Detect which cell encompasses the target text, then output its (x, y) center coordinate. 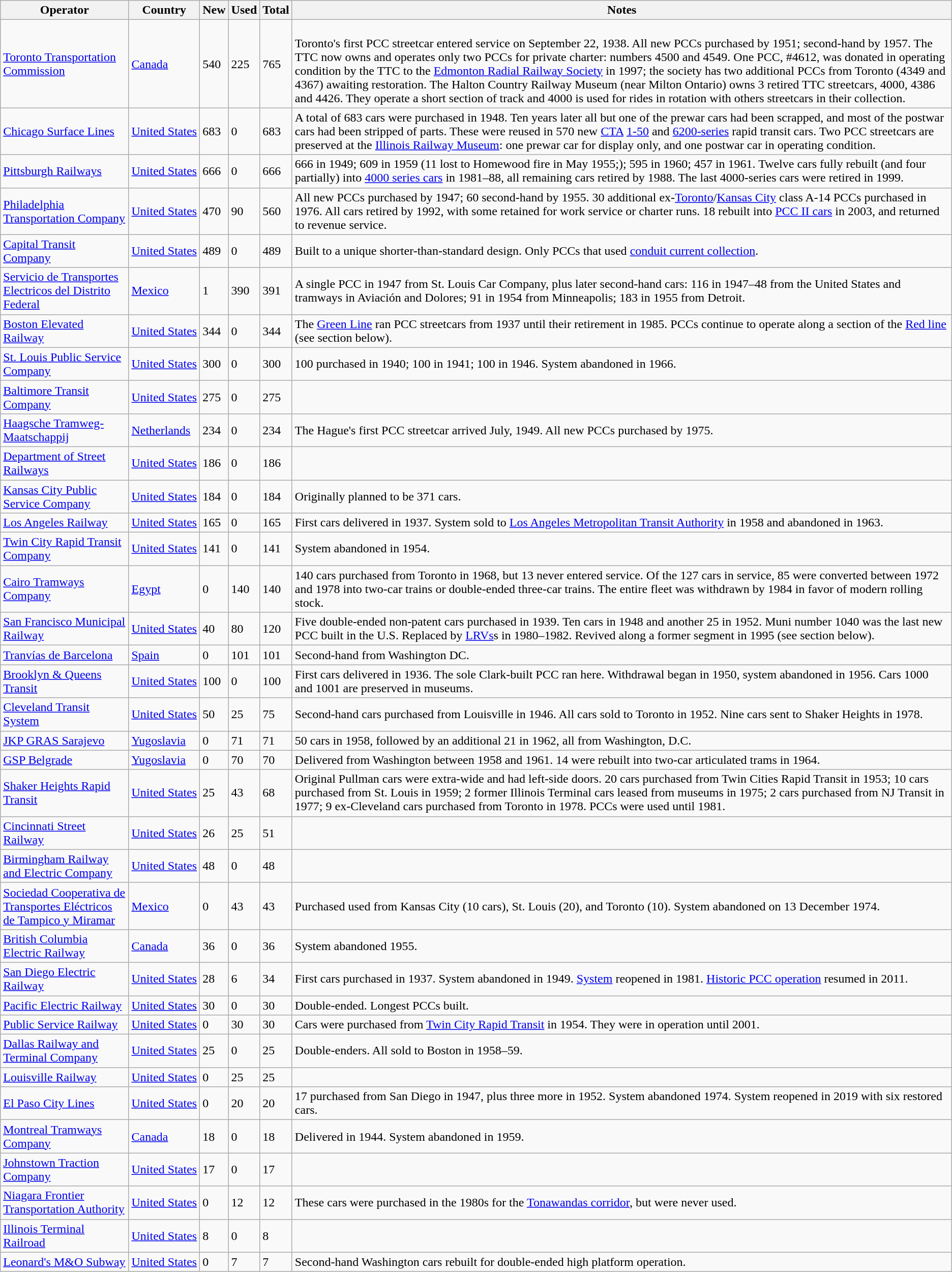
26 (214, 833)
St. Louis Public Service Company (65, 364)
The Hague's first PCC streetcar arrived July, 1949. All new PCCs purchased by 1975. (621, 430)
First cars purchased in 1937. System abandoned in 1949. System reopened in 1981. Historic PCC operation resumed in 2011. (621, 979)
First cars delivered in 1937. System sold to Los Angeles Metropolitan Transit Authority in 1958 and abandoned in 1963. (621, 523)
Haagsche Tramweg-Maatschappij (65, 430)
Capital Transit Company (65, 251)
17 purchased from San Diego in 1947, plus three more in 1952. System abandoned 1974. System reopened in 2019 with six restored cars. (621, 1104)
Netherlands (164, 430)
Toronto Transportation Commission (65, 64)
El Paso City Lines (65, 1104)
Boston Elevated Railway (65, 331)
Kansas City Public Service Company (65, 496)
Delivered in 1944. System abandoned in 1959. (621, 1136)
40 (214, 629)
Twin City Rapid Transit Company (65, 549)
Sociedad Cooperativa de Transportes Eléctricos de Tampico y Miramar (65, 906)
120 (276, 629)
90 (244, 211)
Tranvías de Barcelona (65, 655)
Built to a unique shorter-than-standard design. Only PCCs that used conduit current collection. (621, 251)
80 (244, 629)
34 (276, 979)
560 (276, 211)
1 (214, 291)
28 (214, 979)
Second-hand cars purchased from Louisville in 1946. All cars sold to Toronto in 1952. Nine cars sent to Shaker Heights in 1978. (621, 714)
Leonard's M&O Subway (65, 1262)
Montreal Tramways Company (65, 1136)
Pacific Electric Railway (65, 1005)
San Diego Electric Railway (65, 979)
Illinois Terminal Railroad (65, 1236)
Shaker Heights Rapid Transit (65, 793)
Delivered from Washington between 1958 and 1961. 14 were rebuilt into two-car articulated trams in 1964. (621, 760)
51 (276, 833)
100 purchased in 1940; 100 in 1941; 100 in 1946. System abandoned in 1966. (621, 364)
Double-enders. All sold to Boston in 1958–59. (621, 1051)
Baltimore Transit Company (65, 397)
Public Service Railway (65, 1025)
Cincinnati Street Railway (65, 833)
Dallas Railway and Terminal Company (65, 1051)
225 (244, 64)
Louisville Railway (65, 1077)
6 (244, 979)
50 (214, 714)
Egypt (164, 589)
Birmingham Railway and Electric Company (65, 866)
75 (276, 714)
Spain (164, 655)
50 cars in 1958, followed by an additional 21 in 1962, all from Washington, D.C. (621, 741)
Second-hand Washington cars rebuilt for double-ended high platform operation. (621, 1262)
Notes (621, 10)
Operator (65, 10)
390 (244, 291)
New (214, 10)
Used (244, 10)
Cairo Tramways Company (65, 589)
British Columbia Electric Railway (65, 946)
391 (276, 291)
These cars were purchased in the 1980s for the Tonawandas corridor, but were never used. (621, 1202)
Department of Street Railways (65, 463)
Johnstown Traction Company (65, 1170)
Niagara Frontier Transportation Authority (65, 1202)
System abandoned 1955. (621, 946)
Pittsburgh Railways (65, 171)
San Francisco Municipal Railway (65, 629)
Philadelphia Transportation Company (65, 211)
Purchased used from Kansas City (10 cars), St. Louis (20), and Toronto (10). System abandoned on 13 December 1974. (621, 906)
765 (276, 64)
Cars were purchased from Twin City Rapid Transit in 1954. They were in operation until 2001. (621, 1025)
Originally planned to be 371 cars. (621, 496)
Country (164, 10)
GSP Belgrade (65, 760)
Brooklyn & Queens Transit (65, 682)
Double-ended. Longest PCCs built. (621, 1005)
System abandoned in 1954. (621, 549)
Chicago Surface Lines (65, 131)
470 (214, 211)
68 (276, 793)
JKP GRAS Sarajevo (65, 741)
Los Angeles Railway (65, 523)
Cleveland Transit System (65, 714)
Servicio de Transportes Electricos del Distrito Federal (65, 291)
Total (276, 10)
Second-hand from Washington DC. (621, 655)
540 (214, 64)
